Determine the [X, Y] coordinate at the center of the cell enclosing the given text.  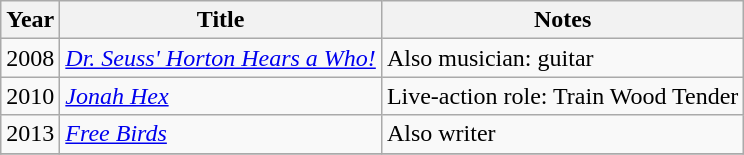
Jonah Hex [221, 96]
Year [30, 20]
Also musician: guitar [562, 58]
Notes [562, 20]
Live-action role: Train Wood Tender [562, 96]
Free Birds [221, 134]
2013 [30, 134]
Also writer [562, 134]
2008 [30, 58]
Dr. Seuss' Horton Hears a Who! [221, 58]
2010 [30, 96]
Title [221, 20]
